Capture the cell that displays the provided text and extract its [X, Y] central coordinate. 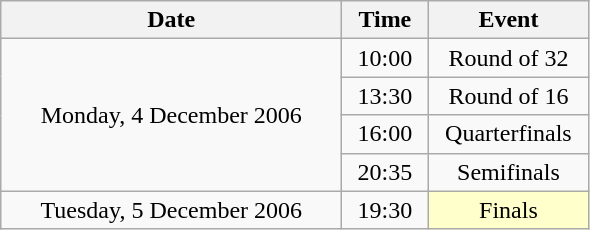
Event [508, 20]
Quarterfinals [508, 134]
16:00 [385, 134]
Monday, 4 December 2006 [172, 115]
20:35 [385, 172]
13:30 [385, 96]
10:00 [385, 58]
Semifinals [508, 172]
Tuesday, 5 December 2006 [172, 210]
Date [172, 20]
Round of 16 [508, 96]
19:30 [385, 210]
Time [385, 20]
Round of 32 [508, 58]
Finals [508, 210]
